Scan for the cell matching the given text and deliver its (X, Y) coordinate at center. 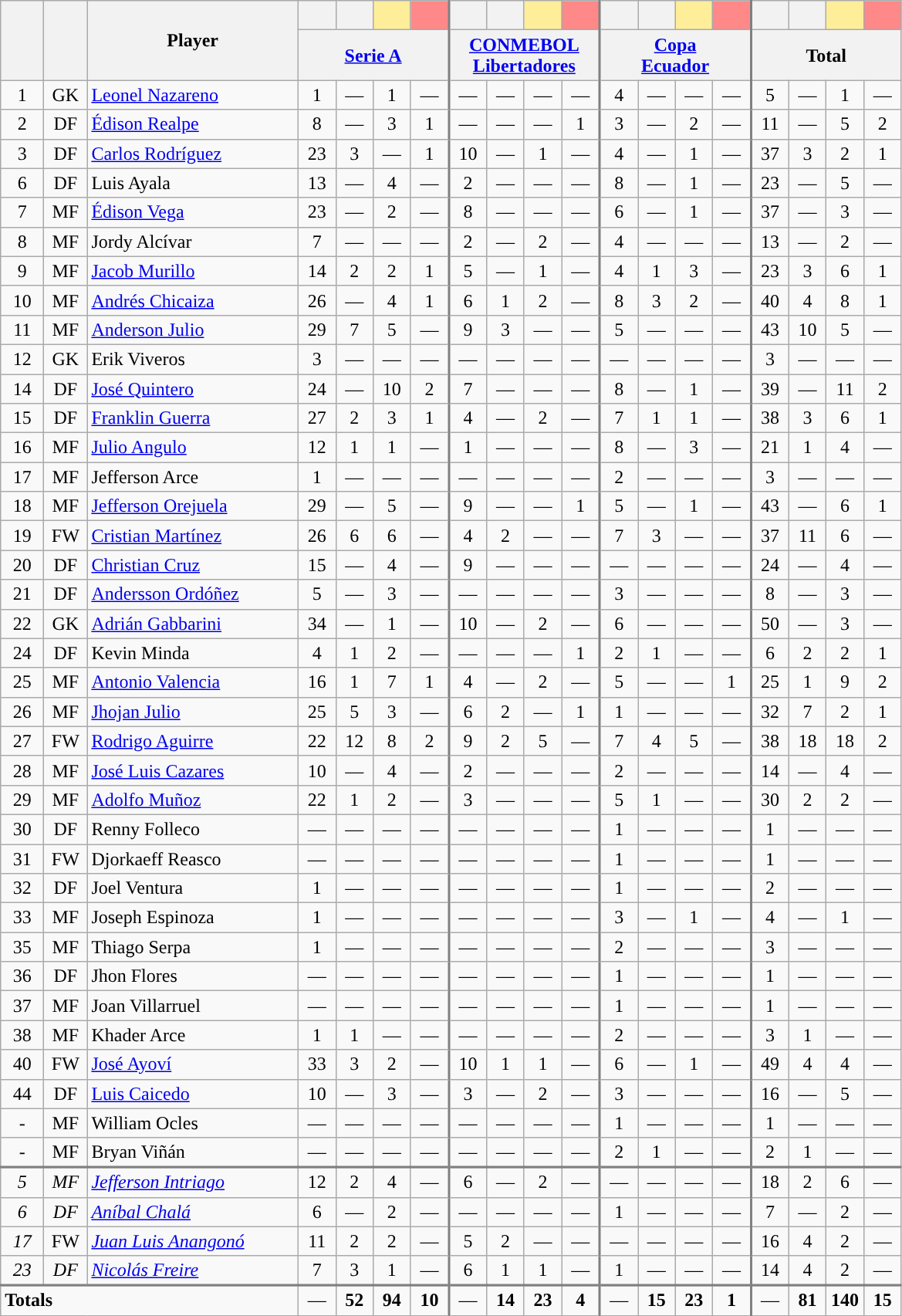
44 (22, 1094)
Kevin Minda (193, 653)
Jhon Flores (193, 976)
José Quintero (193, 388)
Adolfo Muñoz (193, 800)
Serie A (373, 56)
50 (770, 624)
Joel Ventura (193, 888)
Player (193, 40)
Nicolás Freire (193, 1270)
Franklin Guerra (193, 418)
Joseph Espinoza (193, 918)
49 (770, 1064)
Anderson Julio (193, 330)
Khader Arce (193, 1035)
31 (22, 859)
35 (22, 947)
Luis Caicedo (193, 1094)
28 (22, 770)
Andrés Chicaiza (193, 300)
Jefferson Intriago (193, 1182)
Édison Realpe (193, 124)
Julio Angulo (193, 448)
Andersson Ordóñez (193, 594)
Total (826, 56)
José Ayoví (193, 1064)
Adrián Gabbarini (193, 624)
81 (807, 1300)
140 (846, 1300)
Leonel Nazareno (193, 95)
Renny Folleco (193, 829)
Cristian Martínez (193, 536)
CONMEBOLLibertadores (524, 56)
Jefferson Arce (193, 477)
20 (22, 565)
Jefferson Orejuela (193, 506)
Aníbal Chalá (193, 1212)
Totals (150, 1300)
Jhojan Julio (193, 712)
Carlos Rodríguez (193, 154)
Juan Luis Anangonó (193, 1241)
Joan Villarruel (193, 1006)
Thiago Serpa (193, 947)
José Luis Cazares (193, 770)
Erik Viveros (193, 359)
94 (392, 1300)
Jordy Alcívar (193, 242)
Bryan Viñán (193, 1152)
William Ocles (193, 1123)
36 (22, 976)
19 (22, 536)
Rodrigo Aguirre (193, 741)
Jacob Murillo (193, 271)
34 (316, 624)
Antonio Valencia (193, 682)
Djorkaeff Reasco (193, 859)
Christian Cruz (193, 565)
Luis Ayala (193, 183)
Édison Vega (193, 212)
39 (770, 388)
52 (355, 1300)
CopaEcuador (675, 56)
